Return [x, y] of the center of cell containing provided text 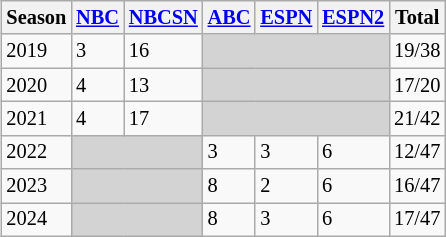
2024 [36, 220]
Total [417, 18]
17/20 [417, 85]
17/47 [417, 220]
17 [164, 119]
ABC [230, 18]
12/47 [417, 152]
2023 [36, 186]
2019 [36, 51]
19/38 [417, 51]
NBCSN [164, 18]
2022 [36, 152]
16 [164, 51]
16/47 [417, 186]
2020 [36, 85]
ESPN2 [353, 18]
13 [164, 85]
Season [36, 18]
ESPN [286, 18]
21/42 [417, 119]
2021 [36, 119]
NBC [98, 18]
2 [286, 186]
